Extract the [X, Y] coordinate from the center of the cell holding the provided text.  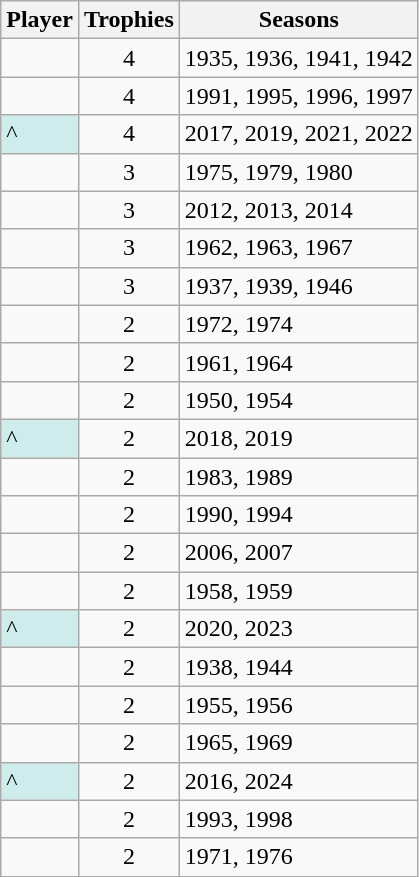
2016, 2024 [298, 781]
1993, 1998 [298, 819]
1962, 1963, 1967 [298, 248]
1991, 1995, 1996, 1997 [298, 96]
1961, 1964 [298, 362]
1965, 1969 [298, 743]
2020, 2023 [298, 629]
2006, 2007 [298, 553]
1950, 1954 [298, 400]
2012, 2013, 2014 [298, 210]
1935, 1936, 1941, 1942 [298, 58]
1990, 1994 [298, 515]
Seasons [298, 20]
Player [40, 20]
1958, 1959 [298, 591]
1975, 1979, 1980 [298, 172]
Trophies [128, 20]
1972, 1974 [298, 324]
2018, 2019 [298, 438]
1937, 1939, 1946 [298, 286]
1955, 1956 [298, 705]
1971, 1976 [298, 857]
1938, 1944 [298, 667]
1983, 1989 [298, 477]
2017, 2019, 2021, 2022 [298, 134]
